Return (X, Y) of the center of cell containing provided text 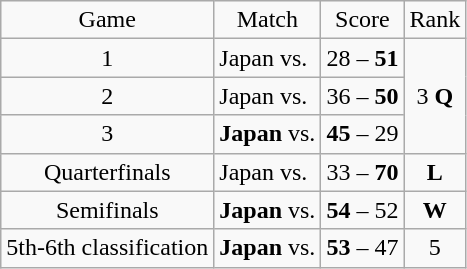
5 (435, 248)
45 – 29 (362, 134)
2 (108, 96)
Rank (435, 20)
Quarterfinals (108, 172)
53 – 47 (362, 248)
Score (362, 20)
Match (268, 20)
5th-6th classification (108, 248)
3 Q (435, 96)
W (435, 210)
3 (108, 134)
28 – 51 (362, 58)
L (435, 172)
Game (108, 20)
33 – 70 (362, 172)
36 – 50 (362, 96)
Semifinals (108, 210)
1 (108, 58)
54 – 52 (362, 210)
